Find where the given text appears and provide that cell's center as (x, y) coordinate. 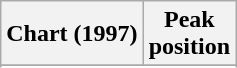
Chart (1997) (72, 34)
Peakposition (189, 34)
